For the text-containing cell, return its midpoint in (x, y) coordinate format. 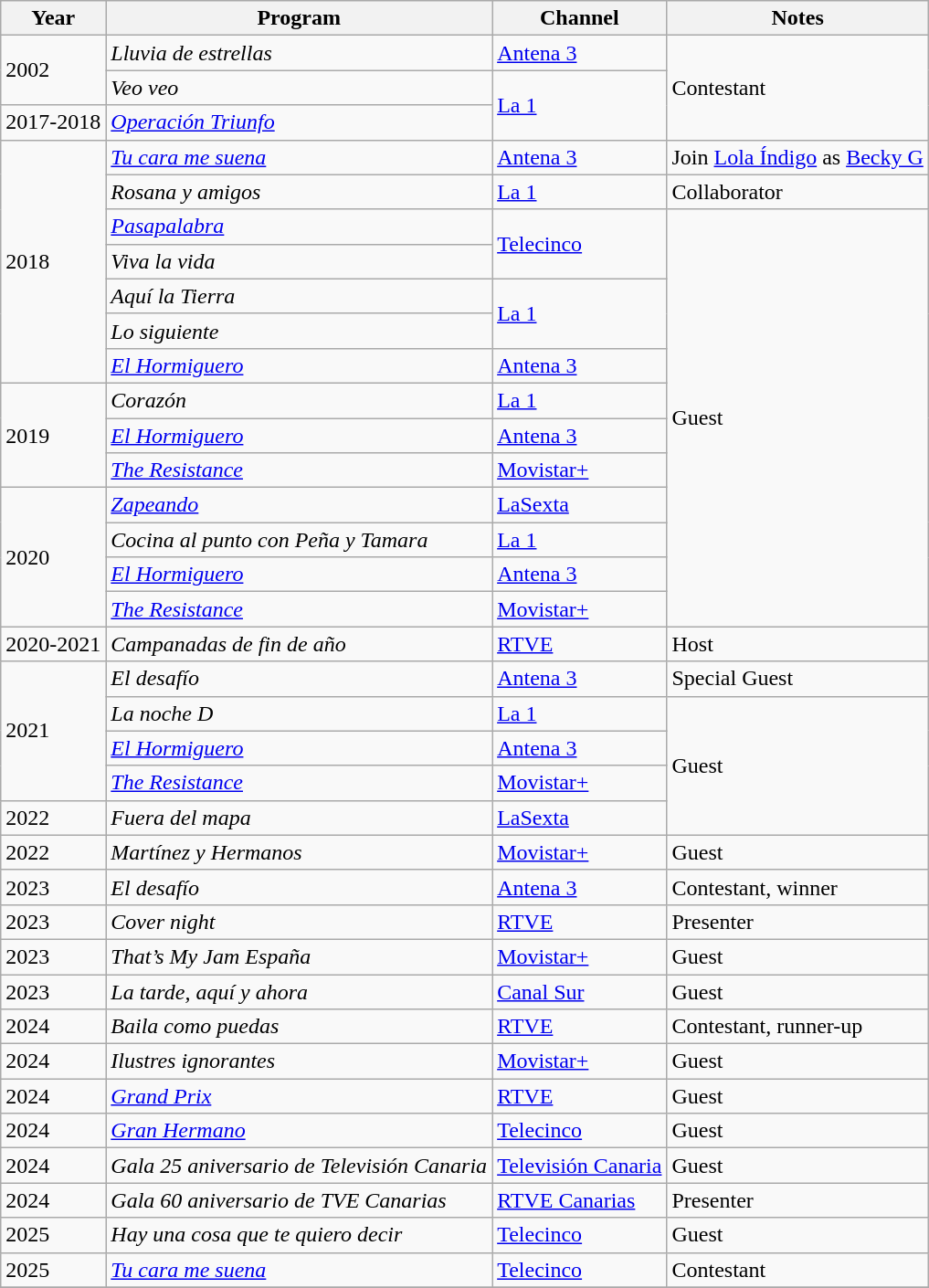
Pasapalabra (300, 227)
Baila como puedas (300, 1027)
Televisión Canaria (579, 1166)
Veo veo (300, 88)
RTVE Canarias (579, 1200)
Campanadas de fin de año (300, 644)
Martínez y Hermanos (300, 852)
2018 (53, 261)
2020 (53, 557)
La noche D (300, 713)
Grand Prix (300, 1096)
Year (53, 18)
Special Guest (797, 679)
Operación Triunfo (300, 122)
Notes (797, 18)
Host (797, 644)
2019 (53, 435)
Contestant, winner (797, 887)
2002 (53, 70)
Corazón (300, 400)
Zapeando (300, 505)
Contestant, runner-up (797, 1027)
Canal Sur (579, 991)
Gran Hermano (300, 1131)
Lluvia de estrellas (300, 53)
La tarde, aquí y ahora (300, 991)
Gala 60 aniversario de TVE Canarias (300, 1200)
Channel (579, 18)
That’s My Jam España (300, 956)
Viva la vida (300, 261)
Program (300, 18)
Hay una cosa que te quiero decir (300, 1235)
Ilustres ignorantes (300, 1061)
Collaborator (797, 192)
Aquí la Tierra (300, 296)
2021 (53, 731)
2020-2021 (53, 644)
Gala 25 aniversario de Televisión Canaria (300, 1166)
2017-2018 (53, 122)
Join Lola Índigo as Becky G (797, 157)
Cover night (300, 922)
Cocina al punto con Peña y Tamara (300, 540)
Lo siguiente (300, 331)
Fuera del mapa (300, 818)
Rosana y amigos (300, 192)
